Return the [x, y] coordinate for the center point of the cell that contains the specified text.  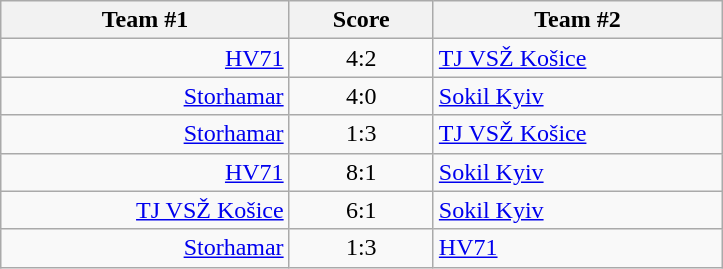
Score [361, 20]
8:1 [361, 172]
6:1 [361, 210]
4:0 [361, 96]
Team #2 [577, 20]
4:2 [361, 58]
Team #1 [145, 20]
